Search for the cell housing the specified text and yield its [X, Y] center coordinate. 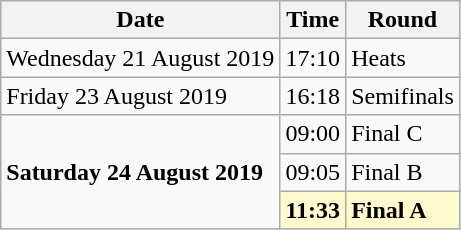
Final A [403, 210]
09:00 [313, 134]
Final B [403, 172]
09:05 [313, 172]
16:18 [313, 96]
Wednesday 21 August 2019 [140, 58]
11:33 [313, 210]
Heats [403, 58]
Friday 23 August 2019 [140, 96]
Date [140, 20]
17:10 [313, 58]
Final C [403, 134]
Round [403, 20]
Semifinals [403, 96]
Time [313, 20]
Saturday 24 August 2019 [140, 172]
